Find where the given text appears and provide that cell's center as [X, Y] coordinate. 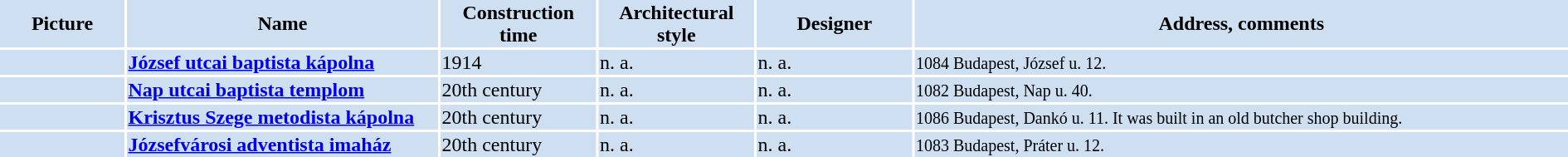
1082 Budapest, Nap u. 40. [1241, 90]
Picture [62, 23]
1083 Budapest, Práter u. 12. [1241, 145]
Józsefvárosi adventista imaház [282, 145]
1084 Budapest, József u. 12. [1241, 62]
Architectural style [677, 23]
Krisztus Szege metodista kápolna [282, 117]
Address, comments [1241, 23]
1914 [519, 62]
Designer [835, 23]
Nap utcai baptista templom [282, 90]
József utcai baptista kápolna [282, 62]
Construction time [519, 23]
1086 Budapest, Dankó u. 11. It was built in an old butcher shop building. [1241, 117]
Name [282, 23]
